Provide the (X, Y) coordinate of the cell's center where the given text is located.  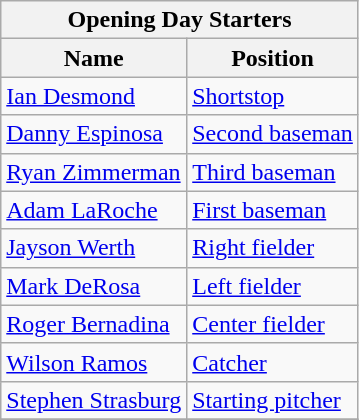
Shortstop (273, 96)
Name (94, 58)
Opening Day Starters (180, 20)
Stephen Strasburg (94, 400)
Catcher (273, 362)
Center fielder (273, 324)
Starting pitcher (273, 400)
Ian Desmond (94, 96)
Left fielder (273, 286)
Jayson Werth (94, 248)
Third baseman (273, 172)
Wilson Ramos (94, 362)
Adam LaRoche (94, 210)
Position (273, 58)
Mark DeRosa (94, 286)
Second baseman (273, 134)
Right fielder (273, 248)
Roger Bernadina (94, 324)
First baseman (273, 210)
Ryan Zimmerman (94, 172)
Danny Espinosa (94, 134)
